Return the [X, Y] coordinate for the center point of the cell that contains the specified text.  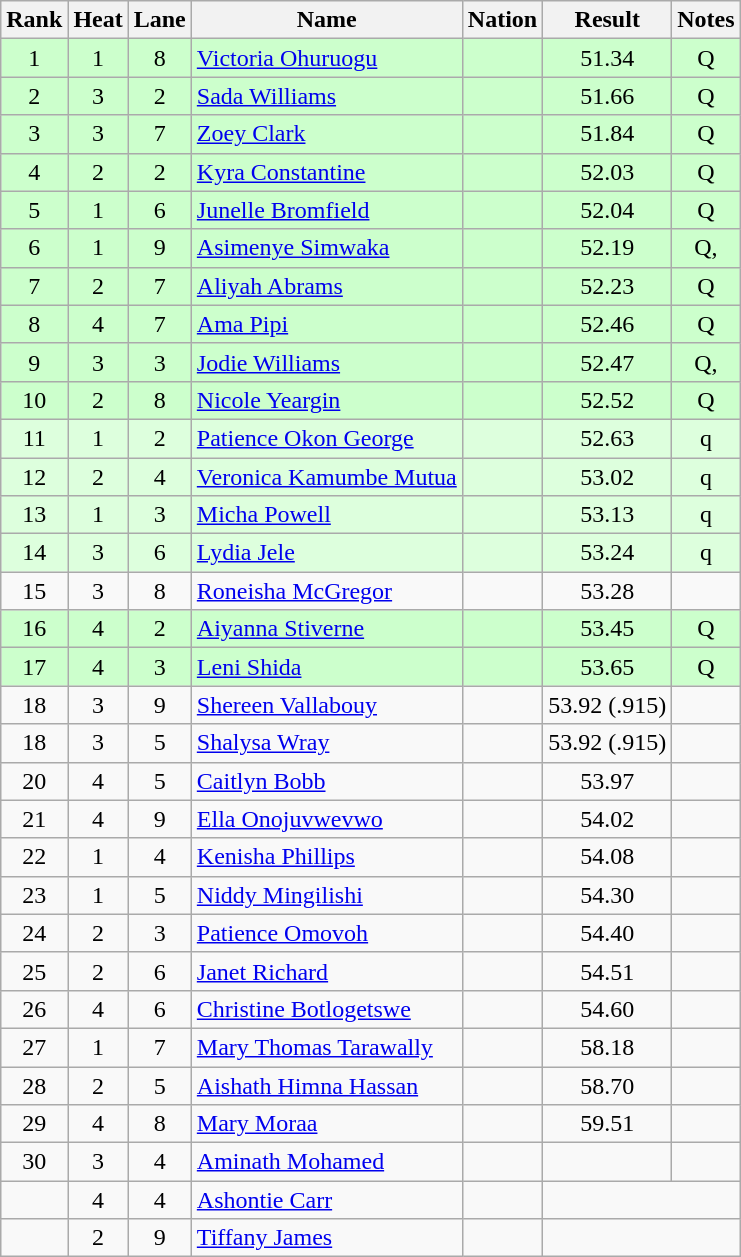
Heat [98, 20]
Janet Richard [326, 971]
12 [34, 477]
53.02 [608, 477]
Micha Powell [326, 515]
54.30 [608, 895]
59.51 [608, 1124]
53.28 [608, 591]
10 [34, 400]
Aliyah Abrams [326, 286]
Mary Thomas Tarawally [326, 1047]
52.23 [608, 286]
52.04 [608, 210]
25 [34, 971]
11 [34, 438]
Roneisha McGregor [326, 591]
Lane [160, 20]
Kyra Constantine [326, 172]
30 [34, 1162]
53.65 [608, 667]
Caitlyn Bobb [326, 781]
13 [34, 515]
Aiyanna Stiverne [326, 629]
Jodie Williams [326, 362]
Ashontie Carr [326, 1200]
Patience Okon George [326, 438]
23 [34, 895]
Nation [502, 20]
Niddy Mingilishi [326, 895]
Rank [34, 20]
Junelle Bromfield [326, 210]
53.45 [608, 629]
Sada Williams [326, 96]
17 [34, 667]
52.52 [608, 400]
54.40 [608, 933]
Tiffany James [326, 1238]
Notes [706, 20]
52.47 [608, 362]
26 [34, 1009]
51.34 [608, 58]
Result [608, 20]
21 [34, 819]
Kenisha Phillips [326, 857]
58.18 [608, 1047]
52.63 [608, 438]
51.84 [608, 134]
20 [34, 781]
Ella Onojuvwevwo [326, 819]
Victoria Ohuruogu [326, 58]
Veronica Kamumbe Mutua [326, 477]
24 [34, 933]
27 [34, 1047]
54.51 [608, 971]
Ama Pipi [326, 324]
Aishath Himna Hassan [326, 1085]
Patience Omovoh [326, 933]
Leni Shida [326, 667]
Lydia Jele [326, 553]
16 [34, 629]
Name [326, 20]
53.97 [608, 781]
15 [34, 591]
Asimenye Simwaka [326, 248]
Mary Moraa [326, 1124]
54.08 [608, 857]
14 [34, 553]
28 [34, 1085]
52.19 [608, 248]
Shereen Vallabouy [326, 705]
52.03 [608, 172]
53.13 [608, 515]
54.02 [608, 819]
Zoey Clark [326, 134]
Aminath Mohamed [326, 1162]
58.70 [608, 1085]
22 [34, 857]
Christine Botlogetswe [326, 1009]
52.46 [608, 324]
51.66 [608, 96]
54.60 [608, 1009]
29 [34, 1124]
Nicole Yeargin [326, 400]
Shalysa Wray [326, 743]
53.24 [608, 553]
